Pinpoint the cell where the given text exists, returning its (X, Y) midpoint coordinate. 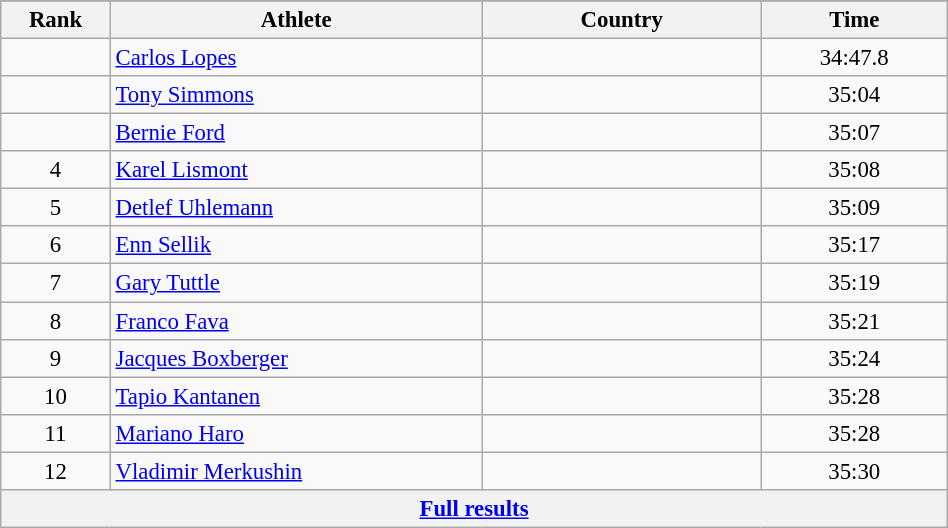
35:19 (854, 283)
4 (56, 170)
34:47.8 (854, 58)
Gary Tuttle (296, 283)
9 (56, 358)
Tony Simmons (296, 95)
Bernie Ford (296, 133)
Karel Lismont (296, 170)
12 (56, 471)
Enn Sellik (296, 245)
Time (854, 20)
35:09 (854, 208)
8 (56, 321)
35:08 (854, 170)
35:17 (854, 245)
Vladimir Merkushin (296, 471)
5 (56, 208)
Country (622, 20)
11 (56, 433)
7 (56, 283)
Mariano Haro (296, 433)
35:07 (854, 133)
6 (56, 245)
Detlef Uhlemann (296, 208)
10 (56, 396)
35:24 (854, 358)
Carlos Lopes (296, 58)
Full results (474, 509)
Jacques Boxberger (296, 358)
Franco Fava (296, 321)
35:30 (854, 471)
35:04 (854, 95)
Rank (56, 20)
Athlete (296, 20)
35:21 (854, 321)
Tapio Kantanen (296, 396)
